Scan for the cell matching the given text and deliver its [X, Y] coordinate at center. 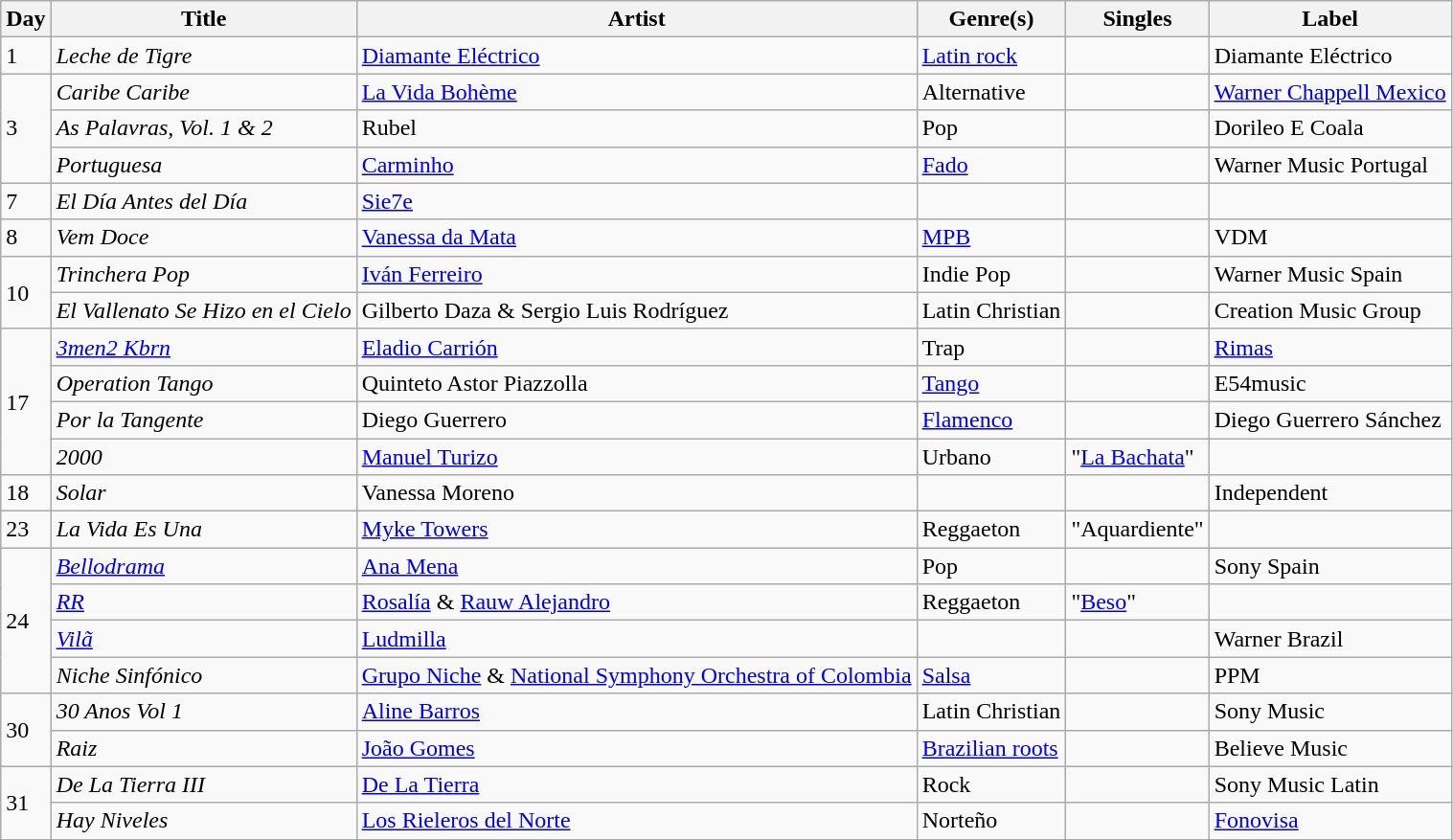
Brazilian roots [991, 748]
Grupo Niche & National Symphony Orchestra of Colombia [636, 675]
8 [26, 238]
Diego Guerrero Sánchez [1329, 420]
Indie Pop [991, 274]
"Beso" [1138, 602]
3men2 Kbrn [203, 347]
Iván Ferreiro [636, 274]
Warner Brazil [1329, 639]
Vanessa da Mata [636, 238]
Aline Barros [636, 712]
18 [26, 493]
Latin rock [991, 56]
Fado [991, 165]
VDM [1329, 238]
MPB [991, 238]
Vem Doce [203, 238]
Genre(s) [991, 19]
La Vida Bohème [636, 92]
E54music [1329, 383]
24 [26, 621]
7 [26, 201]
Independent [1329, 493]
Diego Guerrero [636, 420]
10 [26, 292]
31 [26, 803]
Sony Spain [1329, 566]
23 [26, 530]
Myke Towers [636, 530]
Quinteto Astor Piazzolla [636, 383]
Los Rieleros del Norte [636, 821]
1 [26, 56]
Label [1329, 19]
Bellodrama [203, 566]
Title [203, 19]
Portuguesa [203, 165]
Tango [991, 383]
Singles [1138, 19]
RR [203, 602]
Niche Sinfónico [203, 675]
"La Bachata" [1138, 457]
Ludmilla [636, 639]
Hay Niveles [203, 821]
30 [26, 730]
Salsa [991, 675]
Day [26, 19]
3 [26, 128]
Norteño [991, 821]
Artist [636, 19]
2000 [203, 457]
Rosalía & Rauw Alejandro [636, 602]
La Vida Es Una [203, 530]
Sony Music [1329, 712]
30 Anos Vol 1 [203, 712]
Believe Music [1329, 748]
Vanessa Moreno [636, 493]
El Vallenato Se Hizo en el Cielo [203, 310]
Caribe Caribe [203, 92]
Solar [203, 493]
Alternative [991, 92]
El Día Antes del Día [203, 201]
Warner Chappell Mexico [1329, 92]
Trap [991, 347]
João Gomes [636, 748]
Ana Mena [636, 566]
Vilã [203, 639]
Rubel [636, 128]
Gilberto Daza & Sergio Luis Rodríguez [636, 310]
Carminho [636, 165]
Leche de Tigre [203, 56]
Manuel Turizo [636, 457]
Operation Tango [203, 383]
"Aquardiente" [1138, 530]
Creation Music Group [1329, 310]
Rimas [1329, 347]
Raiz [203, 748]
Dorileo E Coala [1329, 128]
Warner Music Spain [1329, 274]
De La Tierra [636, 784]
Urbano [991, 457]
De La Tierra III [203, 784]
Fonovisa [1329, 821]
Warner Music Portugal [1329, 165]
Flamenco [991, 420]
Eladio Carrión [636, 347]
17 [26, 401]
Por la Tangente [203, 420]
As Palavras, Vol. 1 & 2 [203, 128]
Sony Music Latin [1329, 784]
Rock [991, 784]
Trinchera Pop [203, 274]
PPM [1329, 675]
Sie7e [636, 201]
